Return the [x, y] coordinate for the center point of the cell that contains the specified text.  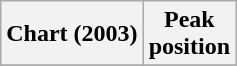
Chart (2003) [72, 34]
Peakposition [189, 34]
